From the cell containing the given text, extract its center point as (x, y) coordinate. 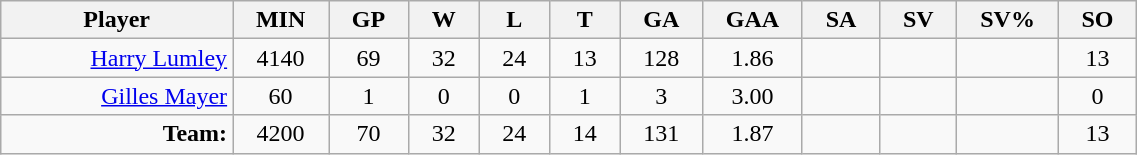
69 (369, 58)
4200 (281, 134)
L (514, 20)
Harry Lumley (117, 58)
SO (1098, 20)
SV% (1008, 20)
MIN (281, 20)
GAA (753, 20)
1.87 (753, 134)
128 (662, 58)
SV (918, 20)
T (584, 20)
GA (662, 20)
131 (662, 134)
14 (584, 134)
60 (281, 96)
Gilles Mayer (117, 96)
3.00 (753, 96)
4140 (281, 58)
70 (369, 134)
Player (117, 20)
GP (369, 20)
Team: (117, 134)
3 (662, 96)
1.86 (753, 58)
SA (840, 20)
W (444, 20)
